Return (X, Y) of the center of cell containing provided text 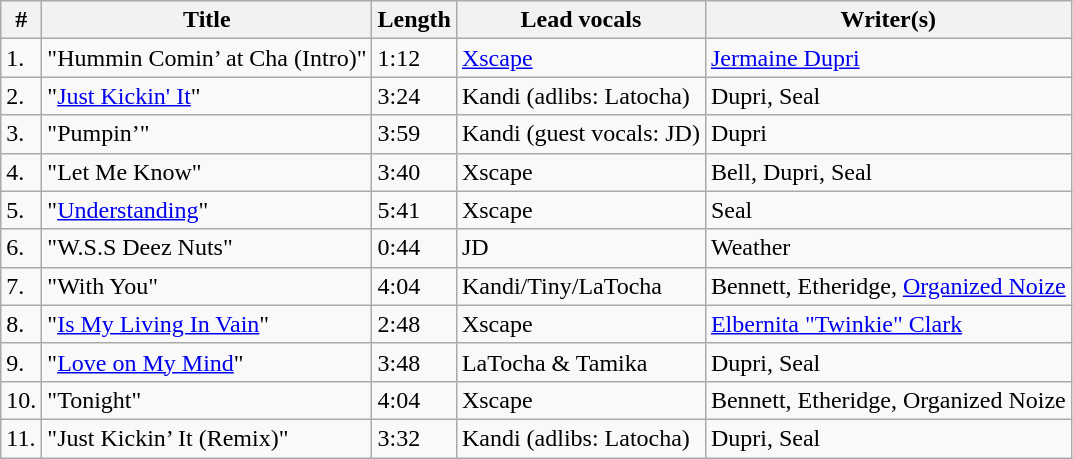
9. (22, 362)
Jermaine Dupri (888, 58)
"Tonight" (207, 400)
Weather (888, 248)
"Is My Living In Vain" (207, 324)
5:41 (414, 210)
10. (22, 400)
3. (22, 134)
4. (22, 172)
6. (22, 248)
2:48 (414, 324)
1. (22, 58)
Elbernita "Twinkie" Clark (888, 324)
Seal (888, 210)
11. (22, 438)
Writer(s) (888, 20)
Lead vocals (580, 20)
7. (22, 286)
3:32 (414, 438)
LaTocha & Tamika (580, 362)
"Just Kickin’ It (Remix)" (207, 438)
"Let Me Know" (207, 172)
3:24 (414, 96)
"W.S.S Deez Nuts" (207, 248)
"Love on My Mind" (207, 362)
3:48 (414, 362)
5. (22, 210)
Title (207, 20)
"Pumpin’" (207, 134)
Bell, Dupri, Seal (888, 172)
1:12 (414, 58)
3:59 (414, 134)
"Understanding" (207, 210)
"With You" (207, 286)
"Hummin Comin’ at Cha (Intro)" (207, 58)
# (22, 20)
8. (22, 324)
Kandi/Tiny/LaTocha (580, 286)
Dupri (888, 134)
3:40 (414, 172)
0:44 (414, 248)
Kandi (guest vocals: JD) (580, 134)
"Just Kickin' It" (207, 96)
JD (580, 248)
Length (414, 20)
2. (22, 96)
